Detect which cell encompasses the target text, then output its [x, y] center coordinate. 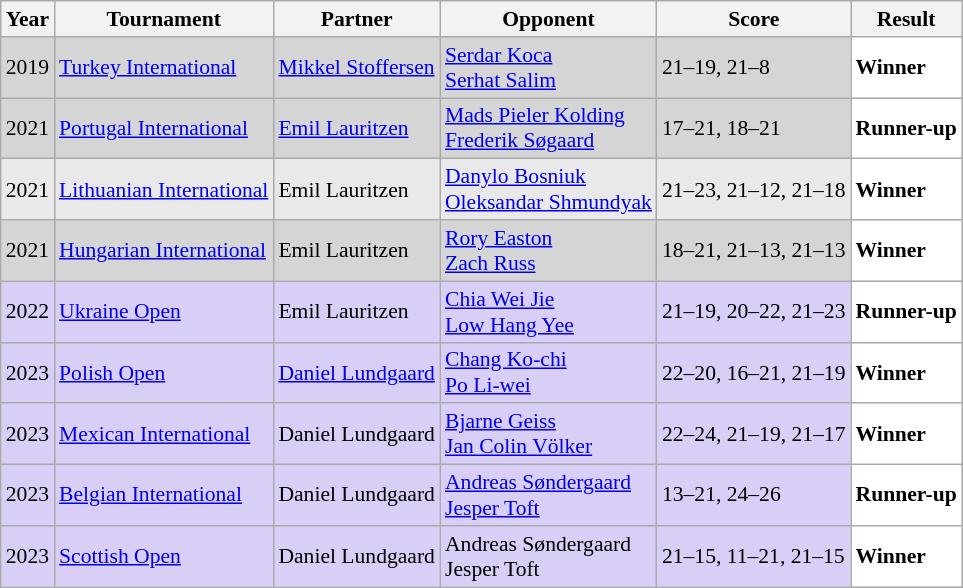
2019 [28, 68]
Turkey International [164, 68]
Chia Wei Jie Low Hang Yee [548, 312]
21–19, 21–8 [754, 68]
Hungarian International [164, 250]
Partner [356, 19]
Scottish Open [164, 556]
17–21, 18–21 [754, 128]
2022 [28, 312]
Lithuanian International [164, 190]
Year [28, 19]
13–21, 24–26 [754, 496]
Mads Pieler Kolding Frederik Søgaard [548, 128]
Mikkel Stoffersen [356, 68]
Result [906, 19]
Portugal International [164, 128]
Belgian International [164, 496]
Chang Ko-chi Po Li-wei [548, 372]
21–23, 21–12, 21–18 [754, 190]
Polish Open [164, 372]
21–15, 11–21, 21–15 [754, 556]
Score [754, 19]
Tournament [164, 19]
Bjarne Geiss Jan Colin Völker [548, 434]
Danylo Bosniuk Oleksandar Shmundyak [548, 190]
Serdar Koca Serhat Salim [548, 68]
Rory Easton Zach Russ [548, 250]
Mexican International [164, 434]
Ukraine Open [164, 312]
21–19, 20–22, 21–23 [754, 312]
22–20, 16–21, 21–19 [754, 372]
Opponent [548, 19]
22–24, 21–19, 21–17 [754, 434]
18–21, 21–13, 21–13 [754, 250]
